Return (X, Y) of the center of cell containing provided text 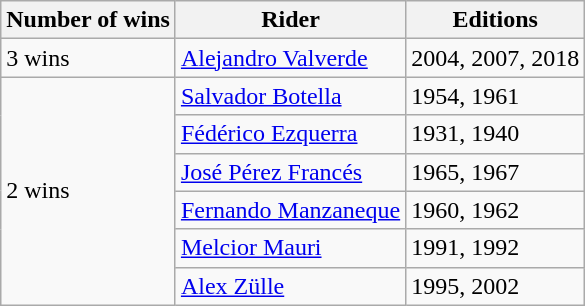
Editions (496, 20)
José Pérez Francés (290, 172)
2004, 2007, 2018 (496, 58)
1954, 1961 (496, 96)
1965, 1967 (496, 172)
2 wins (88, 191)
1991, 1992 (496, 248)
1960, 1962 (496, 210)
Number of wins (88, 20)
3 wins (88, 58)
Fernando Manzaneque (290, 210)
Alejandro Valverde (290, 58)
Alex Zülle (290, 286)
1995, 2002 (496, 286)
Melcior Mauri (290, 248)
Rider (290, 20)
Fédérico Ezquerra (290, 134)
Salvador Botella (290, 96)
1931, 1940 (496, 134)
